Determine the (x, y) coordinate at the center of the cell enclosing the given text.  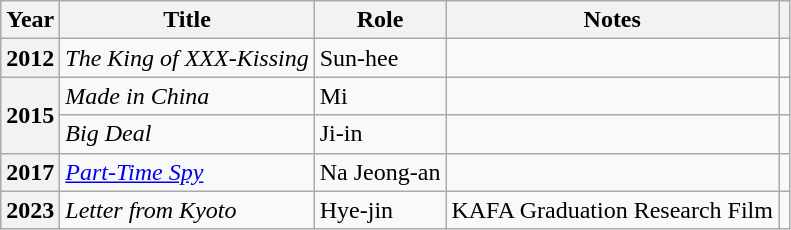
KAFA Graduation Research Film (612, 210)
Ji-in (380, 134)
2012 (30, 58)
Made in China (187, 96)
Sun-hee (380, 58)
Year (30, 20)
The King of XXX-Kissing (187, 58)
Big Deal (187, 134)
Hye-jin (380, 210)
2023 (30, 210)
Na Jeong-an (380, 172)
Part-Time Spy (187, 172)
Title (187, 20)
2017 (30, 172)
Mi (380, 96)
Letter from Kyoto (187, 210)
2015 (30, 115)
Role (380, 20)
Notes (612, 20)
